Locate the cell with the specified text and output its (x, y) center coordinate. 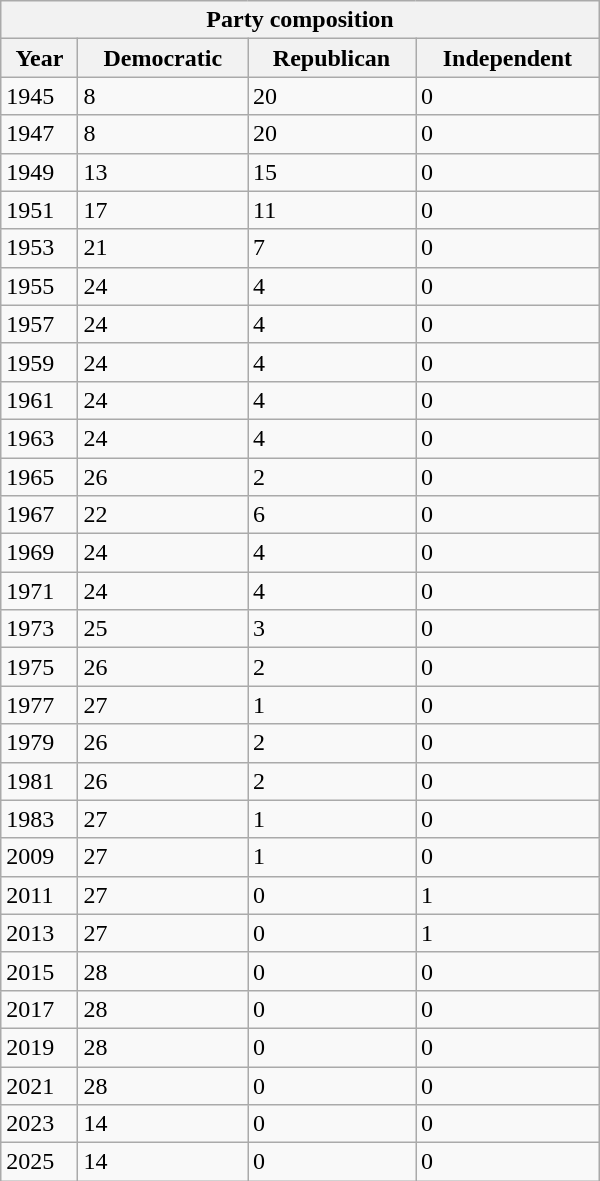
1973 (40, 629)
2023 (40, 1124)
Independent (508, 58)
2019 (40, 1047)
1979 (40, 743)
2025 (40, 1162)
3 (332, 629)
7 (332, 248)
1975 (40, 667)
1959 (40, 362)
21 (163, 248)
1947 (40, 134)
1971 (40, 591)
1967 (40, 515)
6 (332, 515)
11 (332, 210)
17 (163, 210)
1977 (40, 705)
Democratic (163, 58)
2011 (40, 895)
1981 (40, 781)
15 (332, 172)
1969 (40, 553)
Year (40, 58)
1945 (40, 96)
Republican (332, 58)
2009 (40, 857)
1955 (40, 286)
2015 (40, 971)
Party composition (300, 20)
1957 (40, 324)
25 (163, 629)
2017 (40, 1009)
1951 (40, 210)
1983 (40, 819)
1953 (40, 248)
1965 (40, 477)
13 (163, 172)
2021 (40, 1085)
2013 (40, 933)
1963 (40, 438)
1949 (40, 172)
1961 (40, 400)
22 (163, 515)
